Output the [x, y] coordinate of the center of the cell containing the given text.  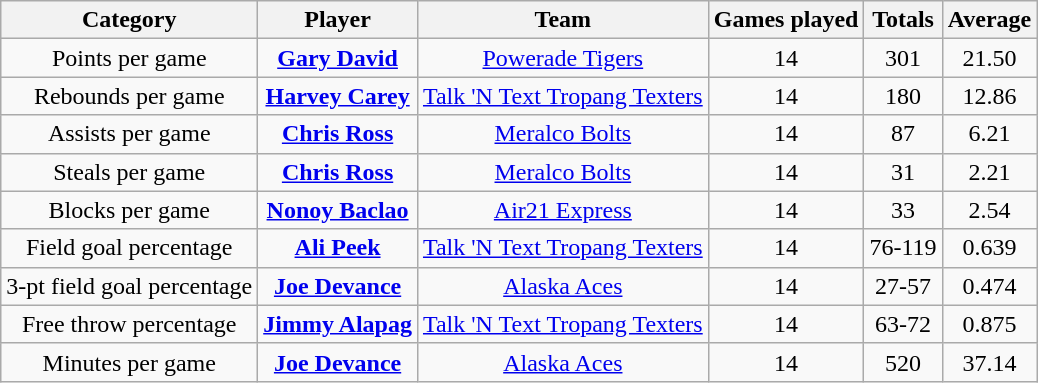
33 [903, 210]
Team [562, 20]
Air21 Express [562, 210]
Minutes per game [130, 362]
Jimmy Alapag [338, 324]
Player [338, 20]
Field goal percentage [130, 248]
Blocks per game [130, 210]
Steals per game [130, 172]
12.86 [990, 96]
Points per game [130, 58]
63-72 [903, 324]
180 [903, 96]
21.50 [990, 58]
520 [903, 362]
2.21 [990, 172]
76-119 [903, 248]
Rebounds per game [130, 96]
0.639 [990, 248]
301 [903, 58]
Ali Peek [338, 248]
Games played [786, 20]
27-57 [903, 286]
Harvey Carey [338, 96]
Nonoy Baclao [338, 210]
6.21 [990, 134]
Powerade Tigers [562, 58]
37.14 [990, 362]
Category [130, 20]
Free throw percentage [130, 324]
2.54 [990, 210]
Average [990, 20]
0.474 [990, 286]
Assists per game [130, 134]
Gary David [338, 58]
87 [903, 134]
3-pt field goal percentage [130, 286]
31 [903, 172]
0.875 [990, 324]
Totals [903, 20]
